Capture the cell that displays the provided text and extract its (x, y) central coordinate. 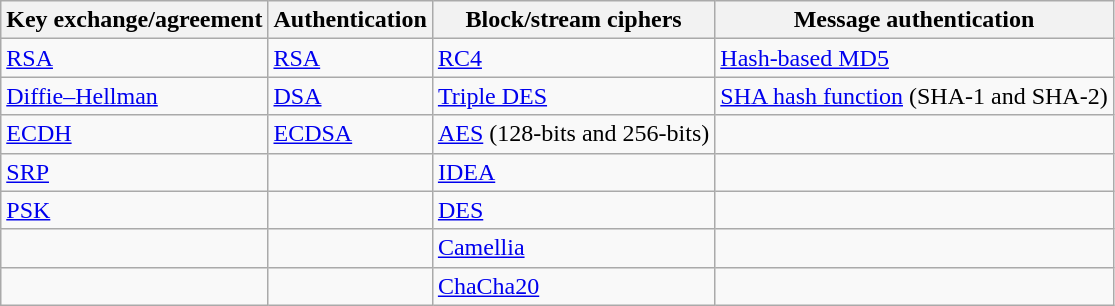
Authentication (350, 20)
Diffie–Hellman (134, 96)
SRP (134, 172)
SHA hash function (SHA-1 and SHA-2) (914, 96)
Camellia (573, 248)
ECDSA (350, 134)
RC4 (573, 58)
Key exchange/agreement (134, 20)
ChaCha20 (573, 286)
PSK (134, 210)
DES (573, 210)
Message authentication (914, 20)
Hash-based MD5 (914, 58)
AES (128-bits and 256-bits) (573, 134)
DSA (350, 96)
Triple DES (573, 96)
Block/stream ciphers (573, 20)
ECDH (134, 134)
IDEA (573, 172)
